Pinpoint the cell where the given text exists, returning its (x, y) midpoint coordinate. 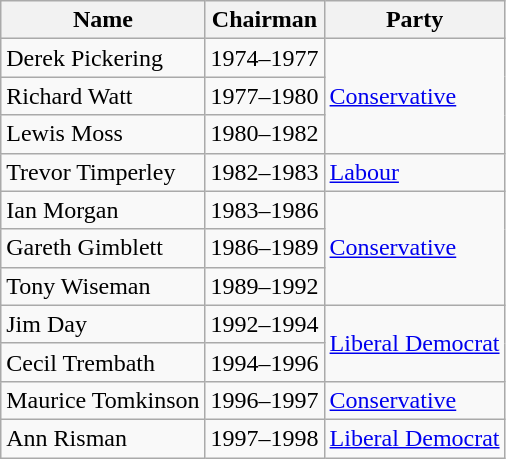
1997–1998 (264, 438)
1980–1982 (264, 134)
Labour (414, 172)
Trevor Timperley (103, 172)
1982–1983 (264, 172)
Ian Morgan (103, 210)
Party (414, 20)
Lewis Moss (103, 134)
Cecil Trembath (103, 362)
Chairman (264, 20)
Richard Watt (103, 96)
1996–1997 (264, 400)
1992–1994 (264, 324)
1986–1989 (264, 248)
Maurice Tomkinson (103, 400)
1974–1977 (264, 58)
Jim Day (103, 324)
Name (103, 20)
1989–1992 (264, 286)
1977–1980 (264, 96)
1994–1996 (264, 362)
Gareth Gimblett (103, 248)
Tony Wiseman (103, 286)
Ann Risman (103, 438)
Derek Pickering (103, 58)
1983–1986 (264, 210)
